Return the [X, Y] coordinate for the center point of the cell that contains the specified text.  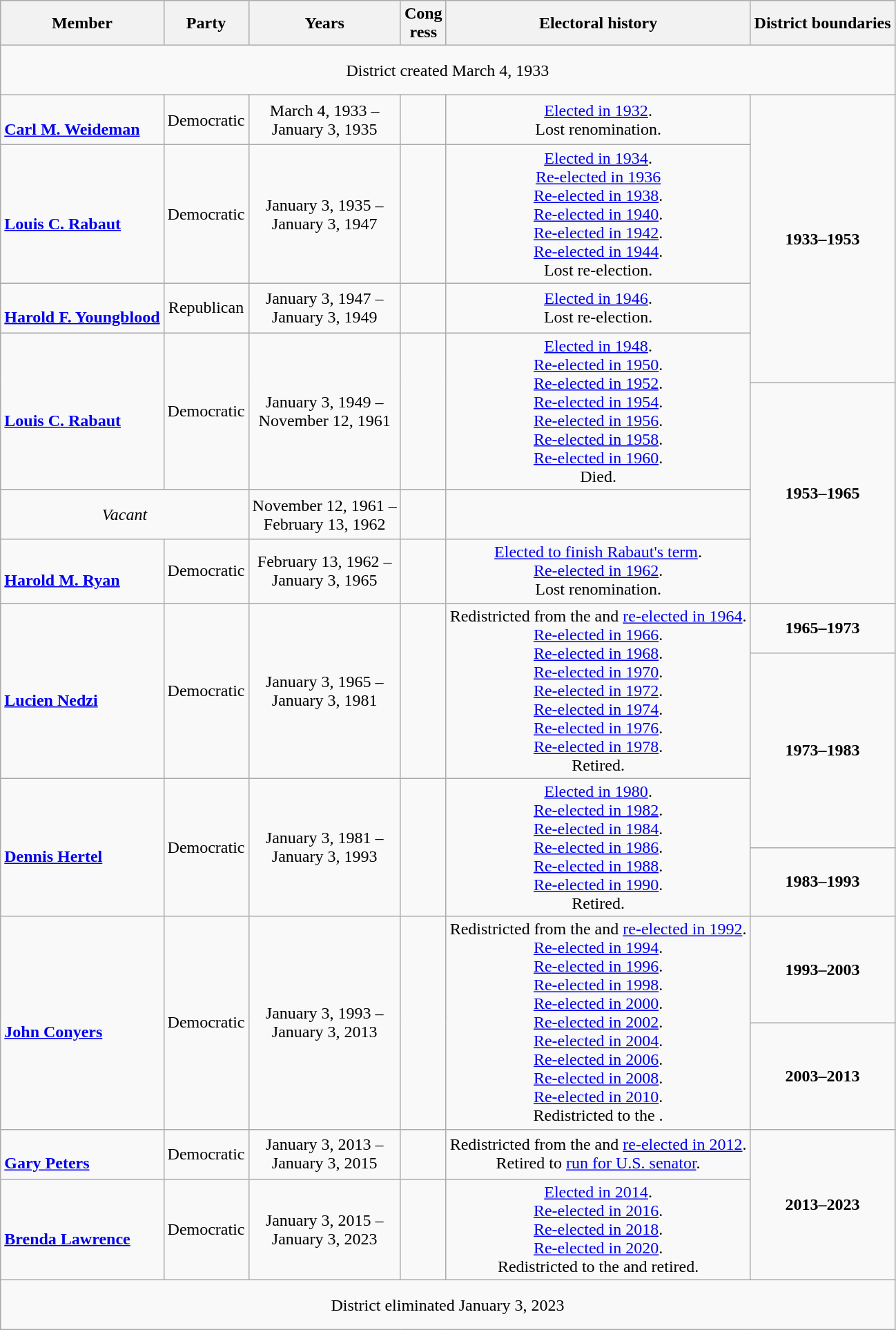
Republican [206, 308]
Redistricted from the and re-elected in 2012.Retired to run for U.S. senator. [598, 1154]
2003–2013 [823, 1076]
Electoral history [598, 23]
1993–2003 [823, 970]
Elected in 1934.Re-elected in 1936Re-elected in 1938.Re-elected in 1940.Re-elected in 1942.Re-elected in 1944.Lost re-election. [598, 214]
January 3, 1935 –January 3, 1947 [324, 214]
Congress [423, 23]
1983–1993 [823, 882]
District boundaries [823, 23]
February 13, 1962 –January 3, 1965 [324, 571]
1953–1965 [823, 493]
January 3, 2015 –January 3, 2023 [324, 1229]
Brenda Lawrence [82, 1229]
Carl M. Weideman [82, 120]
March 4, 1933 –January 3, 1935 [324, 120]
Vacant [124, 514]
Elected in 2014.Re-elected in 2016.Re-elected in 2018.Re-elected in 2020.Redistricted to the and retired. [598, 1229]
November 12, 1961 –February 13, 1962 [324, 514]
1933–1953 [823, 239]
Harold M. Ryan [82, 571]
January 3, 1949 –November 12, 1961 [324, 412]
Party [206, 23]
1973–1983 [823, 750]
John Conyers [82, 1023]
District created March 4, 1933 [447, 70]
Elected in 1932.Lost renomination. [598, 120]
January 3, 2013 –January 3, 2015 [324, 1154]
January 3, 1981 –January 3, 1993 [324, 847]
January 3, 1947 –January 3, 1949 [324, 308]
January 3, 1965 –January 3, 1981 [324, 691]
Elected in 1948.Re-elected in 1950.Re-elected in 1952.Re-elected in 1954.Re-elected in 1956.Re-elected in 1958.Re-elected in 1960.Died. [598, 412]
Member [82, 23]
Harold F. Youngblood [82, 308]
Elected to finish Rabaut's term.Re-elected in 1962.Lost renomination. [598, 571]
District eliminated January 3, 2023 [447, 1304]
Dennis Hertel [82, 847]
Lucien Nedzi [82, 691]
Elected in 1980.Re-elected in 1982.Re-elected in 1984.Re-elected in 1986.Re-elected in 1988.Re-elected in 1990.Retired. [598, 847]
Years [324, 23]
2013–2023 [823, 1204]
January 3, 1993 –January 3, 2013 [324, 1023]
Gary Peters [82, 1154]
Elected in 1946.Lost re-election. [598, 308]
1965–1973 [823, 628]
